Scan for the cell matching the given text and deliver its [x, y] coordinate at center. 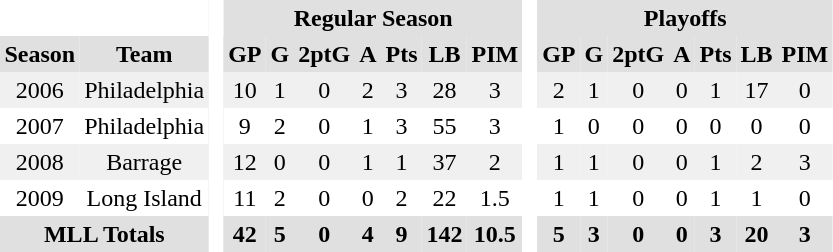
Barrage [144, 162]
142 [444, 234]
Regular Season [374, 18]
55 [444, 126]
Season [40, 54]
1.5 [495, 198]
42 [245, 234]
Playoffs [686, 18]
17 [756, 90]
2007 [40, 126]
28 [444, 90]
2009 [40, 198]
10 [245, 90]
4 [368, 234]
MLL Totals [104, 234]
2008 [40, 162]
2006 [40, 90]
12 [245, 162]
Team [144, 54]
20 [756, 234]
37 [444, 162]
11 [245, 198]
22 [444, 198]
10.5 [495, 234]
Long Island [144, 198]
